Return the (X, Y) coordinate for the center point of the cell that contains the specified text.  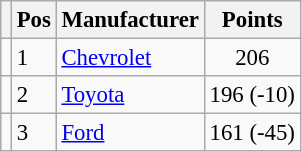
206 (252, 58)
196 (-10) (252, 95)
Ford (130, 133)
3 (34, 133)
2 (34, 95)
161 (-45) (252, 133)
Pos (34, 20)
Points (252, 20)
Toyota (130, 95)
Chevrolet (130, 58)
Manufacturer (130, 20)
1 (34, 58)
